Capture the cell that displays the provided text and extract its [x, y] central coordinate. 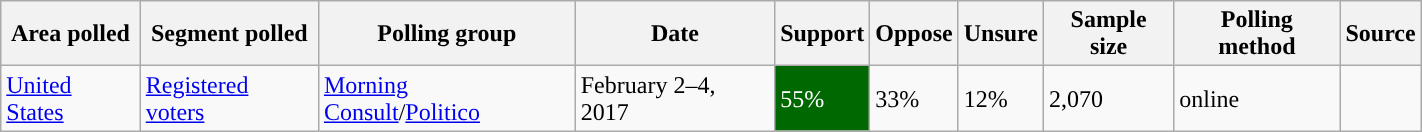
online [1257, 98]
Area polled [71, 34]
Sample size [1108, 34]
Support [822, 34]
Source [1380, 34]
12% [1000, 98]
February 2–4, 2017 [674, 98]
United States [71, 98]
33% [914, 98]
Registered voters [229, 98]
2,070 [1108, 98]
Unsure [1000, 34]
Morning Consult/Politico [446, 98]
Date [674, 34]
Segment polled [229, 34]
Polling method [1257, 34]
Oppose [914, 34]
Polling group [446, 34]
55% [822, 98]
